From the cell containing the given text, extract its center point as (x, y) coordinate. 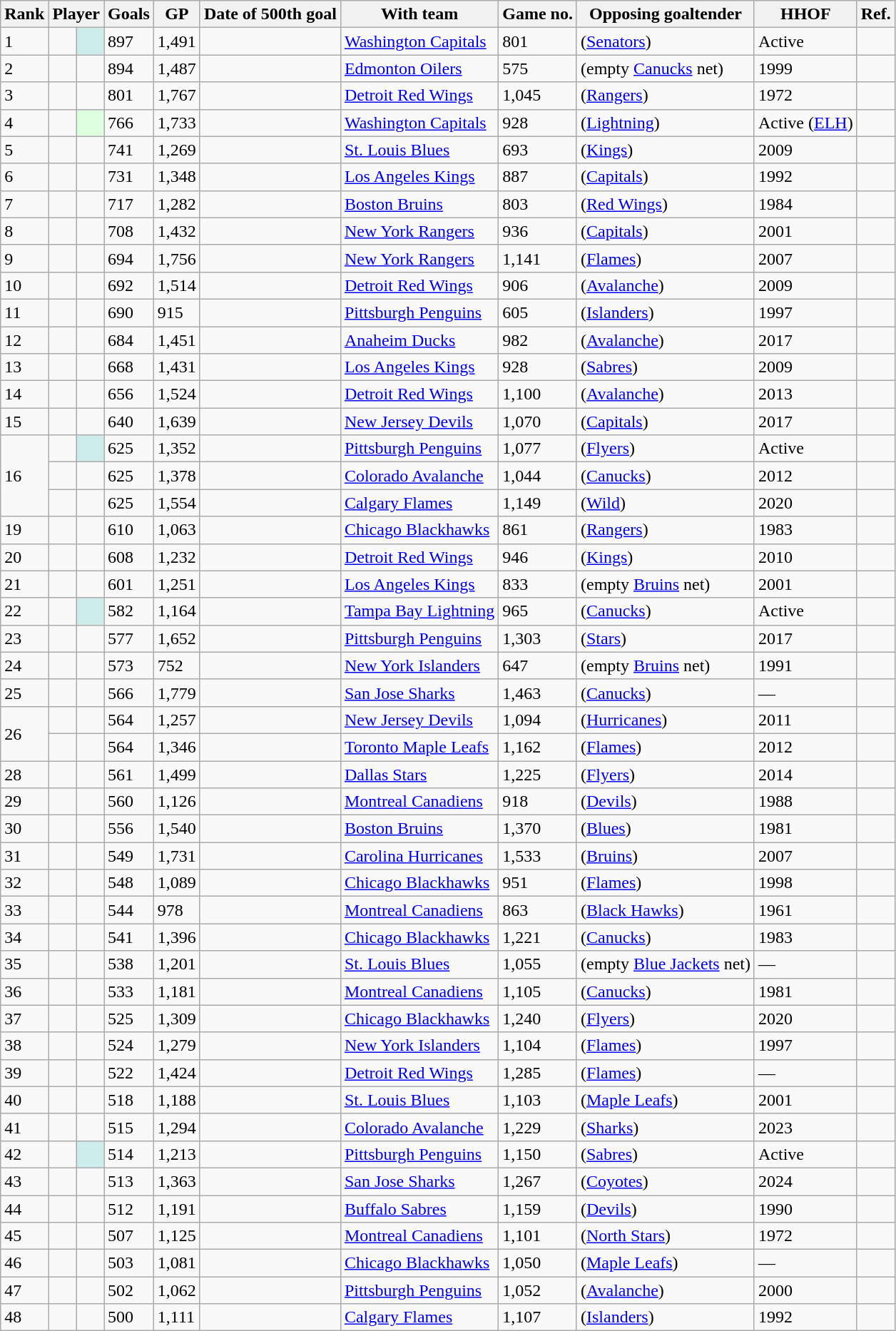
(Stars) (665, 638)
(empty Canucks net) (665, 68)
Game no. (538, 14)
541 (129, 937)
833 (538, 584)
556 (129, 829)
690 (129, 312)
1,396 (177, 937)
1,767 (177, 96)
21 (24, 584)
13 (24, 367)
601 (129, 584)
(Senators) (665, 41)
1,077 (538, 449)
1,150 (538, 1154)
577 (129, 638)
GP (177, 14)
906 (538, 285)
684 (129, 340)
43 (24, 1181)
693 (538, 150)
(empty Blue Jackets net) (665, 964)
(North Stars) (665, 1236)
Buffalo Sabres (419, 1209)
(Wild) (665, 503)
1,309 (177, 1019)
803 (538, 204)
863 (538, 910)
8 (24, 231)
982 (538, 340)
31 (24, 856)
1,094 (538, 720)
(Coyotes) (665, 1181)
717 (129, 204)
48 (24, 1317)
1,451 (177, 340)
1,081 (177, 1263)
656 (129, 394)
1,733 (177, 123)
515 (129, 1127)
2024 (805, 1181)
37 (24, 1019)
897 (129, 41)
5 (24, 150)
1,055 (538, 964)
Dallas Stars (419, 774)
1991 (805, 665)
14 (24, 394)
1,063 (177, 530)
3 (24, 96)
1,162 (538, 747)
692 (129, 285)
41 (24, 1127)
1,285 (538, 1073)
1,229 (538, 1127)
887 (538, 177)
1,240 (538, 1019)
1,499 (177, 774)
Toronto Maple Leafs (419, 747)
1,125 (177, 1236)
1,279 (177, 1046)
502 (129, 1290)
1,149 (538, 503)
1,045 (538, 96)
1,107 (538, 1317)
1,225 (538, 774)
11 (24, 312)
Goals (129, 14)
525 (129, 1019)
1,491 (177, 41)
1984 (805, 204)
1961 (805, 910)
32 (24, 883)
1,159 (538, 1209)
1,188 (177, 1100)
2010 (805, 557)
1,089 (177, 883)
1,294 (177, 1127)
1,431 (177, 367)
2023 (805, 1127)
26 (24, 733)
24 (24, 665)
1,370 (538, 829)
605 (538, 312)
25 (24, 693)
Tampa Bay Lightning (419, 611)
573 (129, 665)
1,105 (538, 991)
19 (24, 530)
Date of 500th goal (270, 14)
1,731 (177, 856)
500 (129, 1317)
766 (129, 123)
1,652 (177, 638)
1,052 (538, 1290)
16 (24, 476)
29 (24, 802)
(Blues) (665, 829)
1,533 (538, 856)
1,126 (177, 802)
10 (24, 285)
With team (419, 14)
45 (24, 1236)
861 (538, 530)
1,424 (177, 1073)
1,221 (538, 937)
549 (129, 856)
1,111 (177, 1317)
668 (129, 367)
1,100 (538, 394)
15 (24, 422)
512 (129, 1209)
708 (129, 231)
1,062 (177, 1290)
522 (129, 1073)
6 (24, 177)
1,269 (177, 150)
1,213 (177, 1154)
514 (129, 1154)
1,303 (538, 638)
561 (129, 774)
731 (129, 177)
28 (24, 774)
20 (24, 557)
1,352 (177, 449)
44 (24, 1209)
Active (ELH) (805, 123)
23 (24, 638)
560 (129, 802)
1,164 (177, 611)
918 (538, 802)
HHOF (805, 14)
1,487 (177, 68)
(Hurricanes) (665, 720)
752 (177, 665)
1,141 (538, 258)
1,524 (177, 394)
2011 (805, 720)
12 (24, 340)
575 (538, 68)
Carolina Hurricanes (419, 856)
39 (24, 1073)
34 (24, 937)
951 (538, 883)
1,044 (538, 476)
Rank (24, 14)
1,432 (177, 231)
1,181 (177, 991)
(Red Wings) (665, 204)
1,378 (177, 476)
(Black Hawks) (665, 910)
(Lightning) (665, 123)
4 (24, 123)
1,779 (177, 693)
582 (129, 611)
1,639 (177, 422)
1988 (805, 802)
Player (76, 14)
1,463 (538, 693)
1,191 (177, 1209)
513 (129, 1181)
Opposing goaltender (665, 14)
1,201 (177, 964)
1,104 (538, 1046)
518 (129, 1100)
524 (129, 1046)
1,756 (177, 258)
1990 (805, 1209)
42 (24, 1154)
1,346 (177, 747)
46 (24, 1263)
1,103 (538, 1100)
38 (24, 1046)
915 (177, 312)
1,070 (538, 422)
538 (129, 964)
548 (129, 883)
544 (129, 910)
978 (177, 910)
936 (538, 231)
(Bruins) (665, 856)
2013 (805, 394)
533 (129, 991)
610 (129, 530)
566 (129, 693)
36 (24, 991)
894 (129, 68)
640 (129, 422)
22 (24, 611)
1999 (805, 68)
1,348 (177, 177)
1,251 (177, 584)
47 (24, 1290)
35 (24, 964)
965 (538, 611)
2 (24, 68)
1,050 (538, 1263)
694 (129, 258)
1,257 (177, 720)
507 (129, 1236)
503 (129, 1263)
33 (24, 910)
741 (129, 150)
30 (24, 829)
1 (24, 41)
946 (538, 557)
1,540 (177, 829)
1,363 (177, 1181)
2014 (805, 774)
1,282 (177, 204)
9 (24, 258)
Edmonton Oilers (419, 68)
1,101 (538, 1236)
Ref. (876, 14)
7 (24, 204)
1,514 (177, 285)
608 (129, 557)
40 (24, 1100)
Anaheim Ducks (419, 340)
647 (538, 665)
1998 (805, 883)
1,554 (177, 503)
1,267 (538, 1181)
1,232 (177, 557)
(Sharks) (665, 1127)
2000 (805, 1290)
